Output the (X, Y) coordinate of the center of the cell containing the given text.  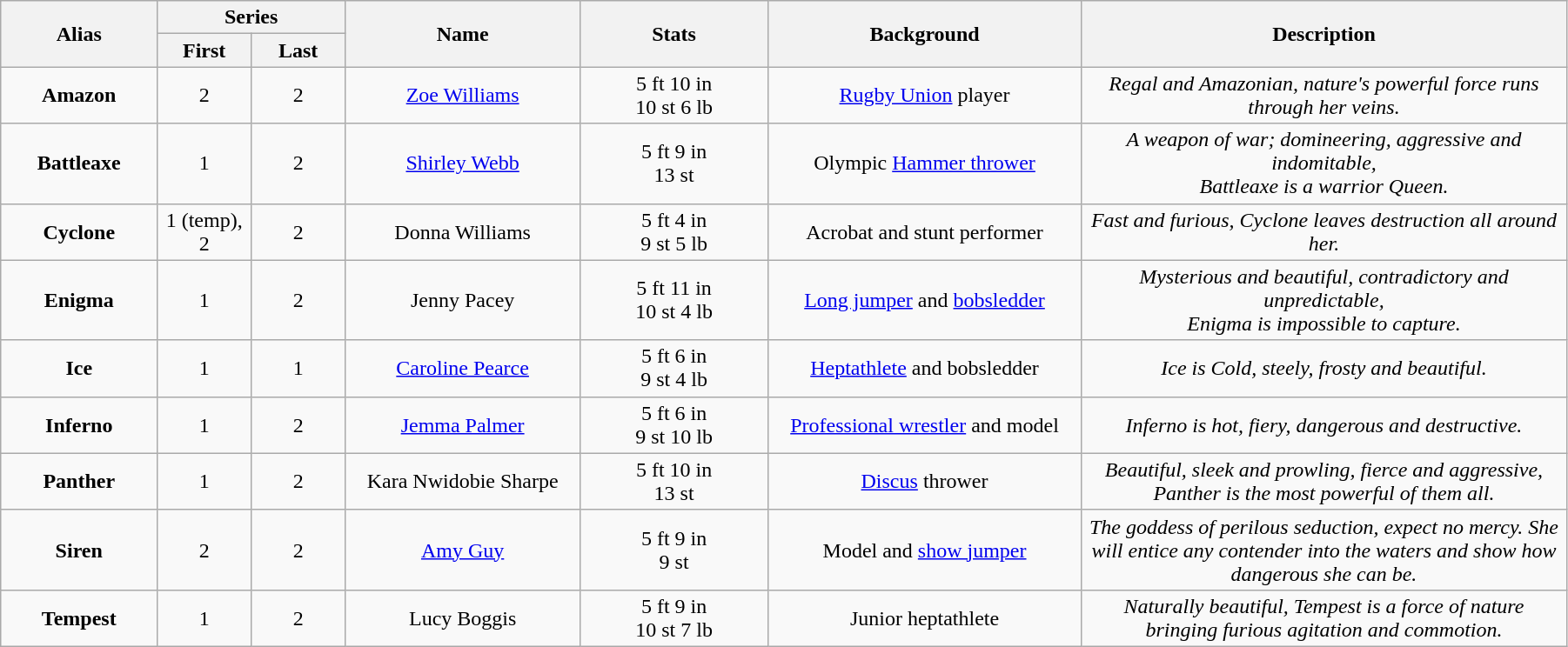
Olympic Hammer thrower (925, 163)
Last (298, 50)
A weapon of war; domineering, aggressive and indomitable,Battleaxe is a warrior Queen. (1323, 163)
Naturally beautiful, Tempest is a force of nature bringing furious agitation and commotion. (1323, 617)
Discus thrower (925, 482)
5 ft 9 in9 st (674, 550)
Series (251, 17)
5 ft 9 in10 st 7 lb (674, 617)
5 ft 10 in10 st 6 lb (674, 96)
Description (1323, 34)
Battleaxe (79, 163)
Shirley Webb (463, 163)
Enigma (79, 300)
Amazon (79, 96)
Beautiful, sleek and prowling, fierce and aggressive,Panther is the most powerful of them all. (1323, 482)
Model and show jumper (925, 550)
Panther (79, 482)
Name (463, 34)
5 ft 6 in9 st 10 lb (674, 424)
5 ft 10 in13 st (674, 482)
Long jumper and bobsledder (925, 300)
Ice (79, 369)
5 ft 4 in9 st 5 lb (674, 231)
Siren (79, 550)
Inferno (79, 424)
Background (925, 34)
Mysterious and beautiful, contradictory and unpredictable,Enigma is impossible to capture. (1323, 300)
Inferno is hot, fiery, dangerous and destructive. (1323, 424)
First (204, 50)
Rugby Union player (925, 96)
Donna Williams (463, 231)
Alias (79, 34)
Acrobat and stunt performer (925, 231)
Cyclone (79, 231)
Regal and Amazonian, nature's powerful force runs through her veins. (1323, 96)
Kara Nwidobie Sharpe (463, 482)
Professional wrestler and model (925, 424)
Jenny Pacey (463, 300)
Tempest (79, 617)
Fast and furious, Cyclone leaves destruction all around her. (1323, 231)
1 (temp), 2 (204, 231)
Stats (674, 34)
5 ft 11 in10 st 4 lb (674, 300)
Jemma Palmer (463, 424)
5 ft 6 in9 st 4 lb (674, 369)
Zoe Williams (463, 96)
Junior heptathlete (925, 617)
Heptathlete and bobsledder (925, 369)
Ice is Cold, steely, frosty and beautiful. (1323, 369)
Caroline Pearce (463, 369)
Lucy Boggis (463, 617)
Amy Guy (463, 550)
The goddess of perilous seduction, expect no mercy. She will entice any contender into the waters and show how dangerous she can be. (1323, 550)
5 ft 9 in13 st (674, 163)
